Detect which cell encompasses the target text, then output its (x, y) center coordinate. 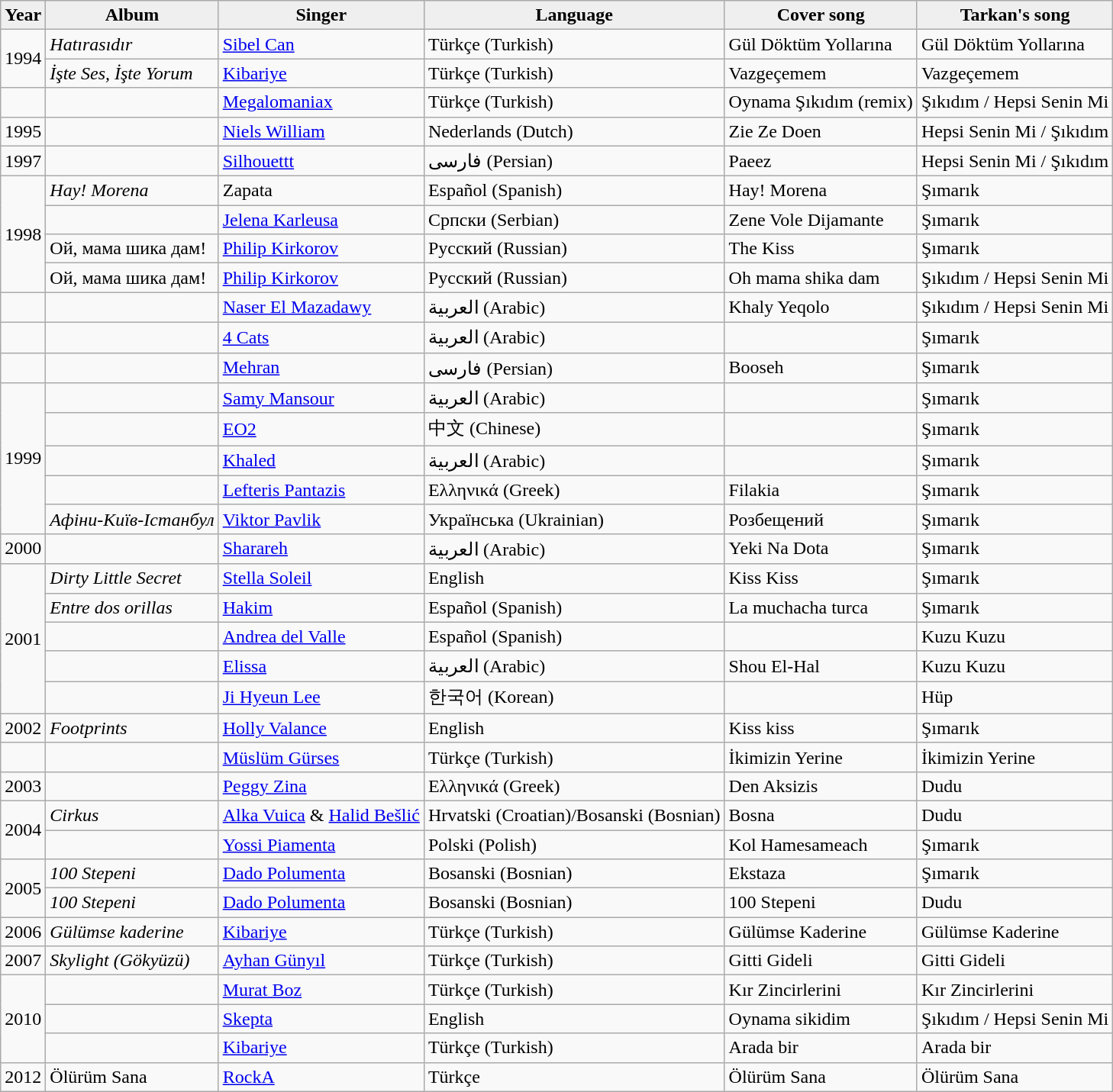
1999 (23, 459)
Holly Valance (321, 728)
2003 (23, 786)
EO2 (321, 429)
Singer (321, 15)
Yeki Na Dota (821, 549)
İşte Ses, İşte Yorum (132, 73)
2005 (23, 888)
Lefteris Pantazis (321, 490)
1997 (23, 161)
Ji Hyeun Lee (321, 697)
Oh mama shika dam (821, 278)
Kiss Kiss (821, 578)
Oynama Şıkıdım (remix) (821, 102)
Khaled (321, 461)
Српски (Serbian) (574, 220)
Türkçe (574, 1077)
1994 (23, 59)
Yossi Piamenta (321, 845)
Khaly Yeqolo (821, 308)
RockA (321, 1077)
Niels William (321, 131)
2010 (23, 1019)
Album (132, 15)
Viktor Pavlik (321, 519)
1995 (23, 131)
Ayhan Günyıl (321, 961)
The Kiss (821, 249)
Naser El Mazadawy (321, 308)
Entre dos orillas (132, 607)
Den Aksizis (821, 786)
Filakia (821, 490)
Booseh (821, 368)
Shou El-Hal (821, 666)
2007 (23, 961)
4 Cats (321, 337)
Hrvatski (Croatian)/Bosanski (Bosnian) (574, 815)
Müslüm Gürses (321, 757)
2002 (23, 728)
Samy Mansour (321, 398)
Oynama sikidim (821, 1019)
Nederlands (Dutch) (574, 131)
Polski (Polish) (574, 845)
Footprints (132, 728)
Language (574, 15)
Dirty Little Secret (132, 578)
Alka Vuica & Halid Bešlić (321, 815)
Andrea del Valle (321, 636)
中文 (Chinese) (574, 429)
Cirkus (132, 815)
Zapata (321, 191)
Розбещений (821, 519)
Paeez (821, 161)
1998 (23, 234)
Hakim (321, 607)
Year (23, 15)
La muchacha turca (821, 607)
Bosna (821, 815)
Skylight (Gökyüzü) (132, 961)
Megalomaniax (321, 102)
Tarkan's song (1015, 15)
Cover song (821, 15)
2000 (23, 549)
Zie Ze Doen (821, 131)
Mehran (321, 368)
Peggy Zina (321, 786)
Афіни-Київ-Істанбул (132, 519)
Ekstaza (821, 874)
Sharareh (321, 549)
Kiss kiss (821, 728)
2004 (23, 829)
2006 (23, 932)
Gülümse kaderine (132, 932)
Jelena Karleusa (321, 220)
한국어 (Korean) (574, 697)
Stella Soleil (321, 578)
Elissa (321, 666)
2001 (23, 639)
Zene Vole Dijamante (821, 220)
Silhouettt (321, 161)
Murat Boz (321, 990)
Hatırasıdır (132, 44)
Українська (Ukrainian) (574, 519)
Hüp (1015, 697)
Sibel Can (321, 44)
2012 (23, 1077)
Kol Hamesameach (821, 845)
Skepta (321, 1019)
